Extract the [x, y] coordinate from the center of the cell holding the provided text.  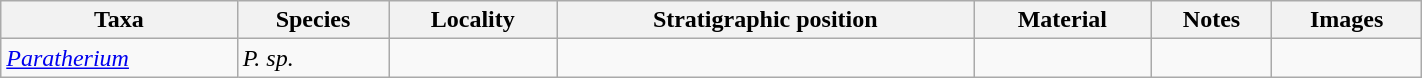
Material [1062, 20]
Images [1346, 20]
Paratherium [119, 58]
Species [313, 20]
P. sp. [313, 58]
Stratigraphic position [766, 20]
Taxa [119, 20]
Notes [1212, 20]
Locality [473, 20]
